Locate the cell with the specified text and output its [x, y] center coordinate. 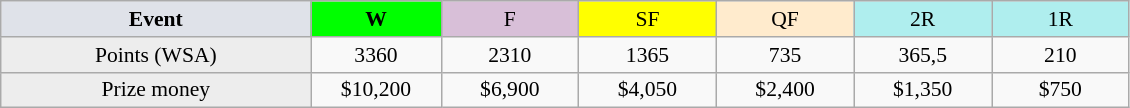
SF [648, 19]
Points (WSA) [156, 55]
Prize money [156, 90]
2R [923, 19]
$4,050 [648, 90]
1365 [648, 55]
$2,400 [785, 90]
Event [156, 19]
$10,200 [376, 90]
1R [1061, 19]
365,5 [923, 55]
735 [785, 55]
$1,350 [923, 90]
2310 [510, 55]
QF [785, 19]
F [510, 19]
$6,900 [510, 90]
3360 [376, 55]
210 [1061, 55]
$750 [1061, 90]
W [376, 19]
